Detect which cell encompasses the target text, then output its (x, y) center coordinate. 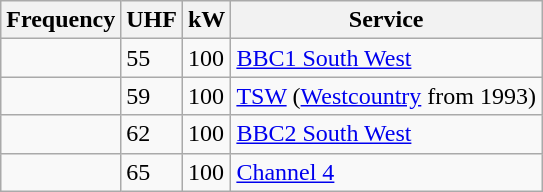
BBC1 South West (386, 58)
62 (152, 134)
UHF (152, 20)
Frequency (61, 20)
kW (206, 20)
Channel 4 (386, 172)
Service (386, 20)
BBC2 South West (386, 134)
55 (152, 58)
59 (152, 96)
65 (152, 172)
TSW (Westcountry from 1993) (386, 96)
